For the text-containing cell, return its midpoint in (X, Y) coordinate format. 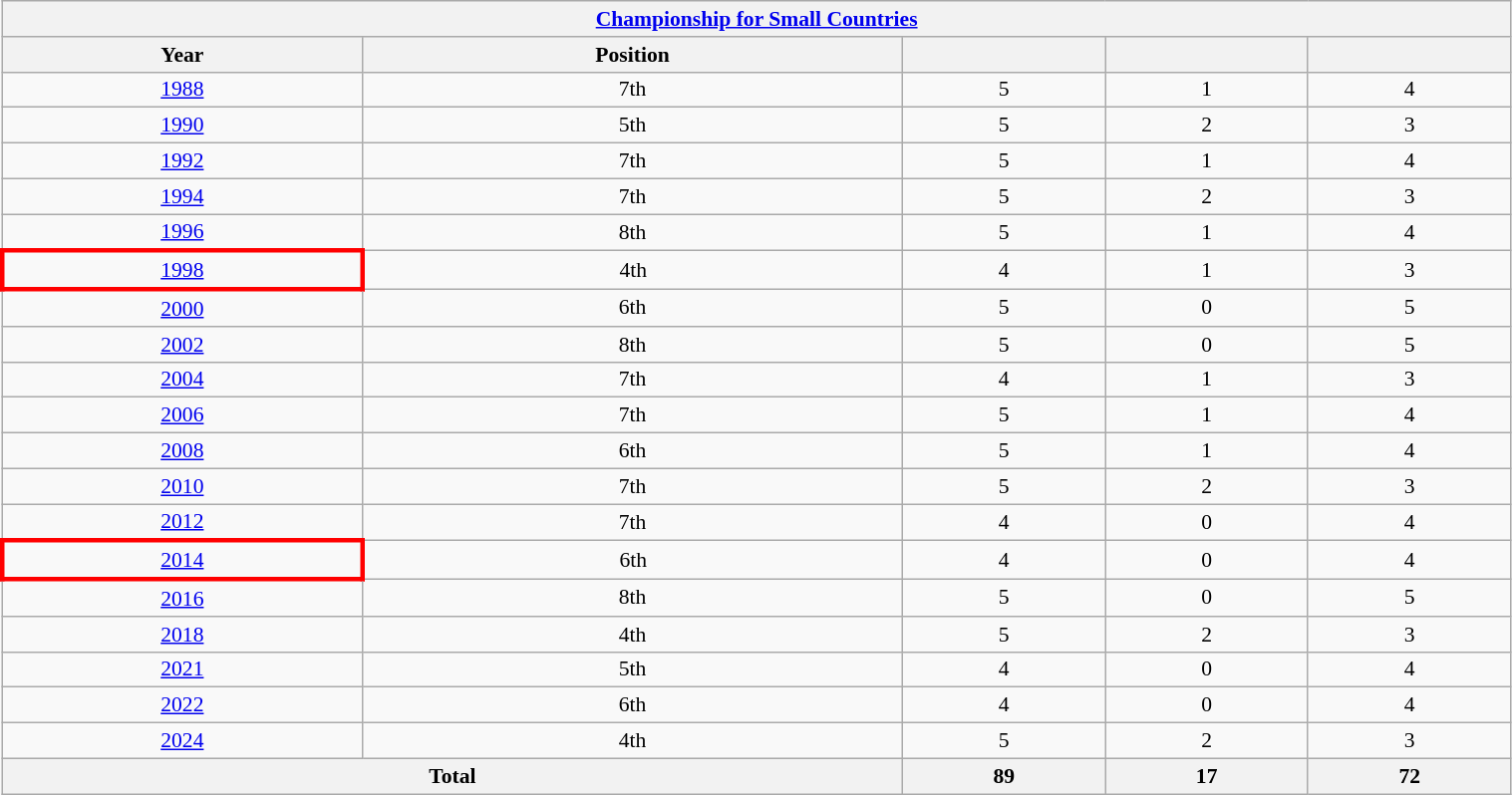
2018 (181, 635)
2016 (181, 598)
2012 (181, 522)
72 (1409, 776)
1998 (181, 271)
2006 (181, 415)
1992 (181, 161)
Year (181, 55)
2014 (181, 560)
1994 (181, 196)
89 (1005, 776)
1996 (181, 233)
2022 (181, 705)
2004 (181, 380)
2000 (181, 309)
Position (632, 55)
1990 (181, 126)
2008 (181, 451)
Total (453, 776)
2024 (181, 741)
2021 (181, 669)
17 (1206, 776)
2002 (181, 345)
Championship for Small Countries (756, 19)
1988 (181, 90)
2010 (181, 486)
